Extract the [X, Y] coordinate from the center of the cell holding the provided text.  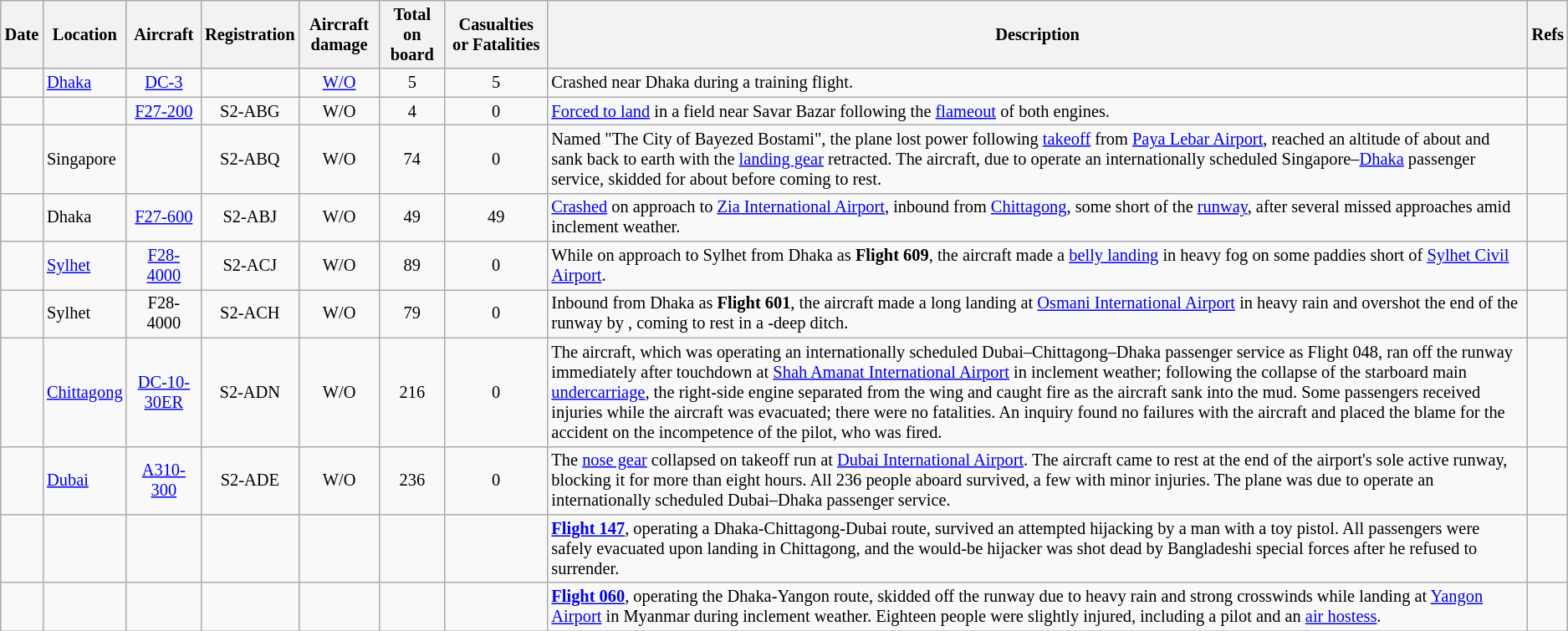
Singapore [84, 159]
Forced to land in a field near Savar Bazar following the flameout of both engines. [1038, 111]
While on approach to Sylhet from Dhaka as Flight 609, the aircraft made a belly landing in heavy fog on some paddies short of Sylhet Civil Airport. [1038, 266]
79 [412, 313]
S2-ABG [249, 111]
S2-ABJ [249, 217]
S2-ADN [249, 392]
A310-300 [164, 481]
Crashed near Dhaka during a training flight. [1038, 83]
Date [22, 34]
DC-3 [164, 83]
DC-10-30ER [164, 392]
Dubai [84, 481]
Chittagong [84, 392]
Total on board [412, 34]
Refs [1548, 34]
S2-ABQ [249, 159]
Description [1038, 34]
F27-600 [164, 217]
Aircraft [164, 34]
Aircraft damage [339, 34]
S2-ACJ [249, 266]
74 [412, 159]
Registration [249, 34]
S2-ACH [249, 313]
4 [412, 111]
F27-200 [164, 111]
216 [412, 392]
236 [412, 481]
Casualties or Fatalities [497, 34]
S2-ADE [249, 481]
89 [412, 266]
Location [84, 34]
